Determine the [x, y] coordinate at the center of the cell enclosing the given text.  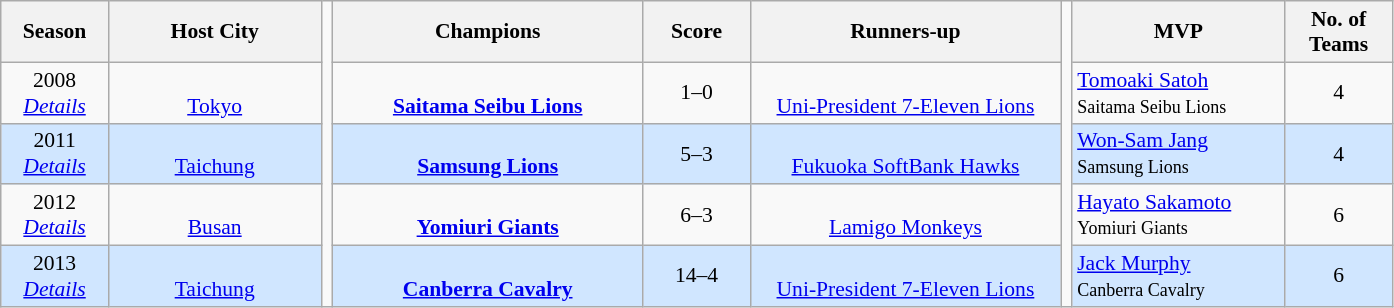
Lamigo Monkeys [905, 216]
MVP [1178, 32]
Champions [488, 32]
Won-Sam JangSamsung Lions [1178, 154]
Runners-up [905, 32]
2012Details [55, 216]
Hayato SakamotoYomiuri Giants [1178, 216]
Jack MurphyCanberra Cavalry [1178, 276]
2011Details [55, 154]
14–4 [697, 276]
Tokyo [214, 92]
Host City [214, 32]
2013Details [55, 276]
Tomoaki SatohSaitama Seibu Lions [1178, 92]
2008Details [55, 92]
Fukuoka SoftBank Hawks [905, 154]
Score [697, 32]
Saitama Seibu Lions [488, 92]
1–0 [697, 92]
Samsung Lions [488, 154]
5–3 [697, 154]
Season [55, 32]
Busan [214, 216]
6–3 [697, 216]
Canberra Cavalry [488, 276]
No. of Teams [1339, 32]
Yomiuri Giants [488, 216]
